Determine the [X, Y] coordinate at the center of the cell enclosing the given text.  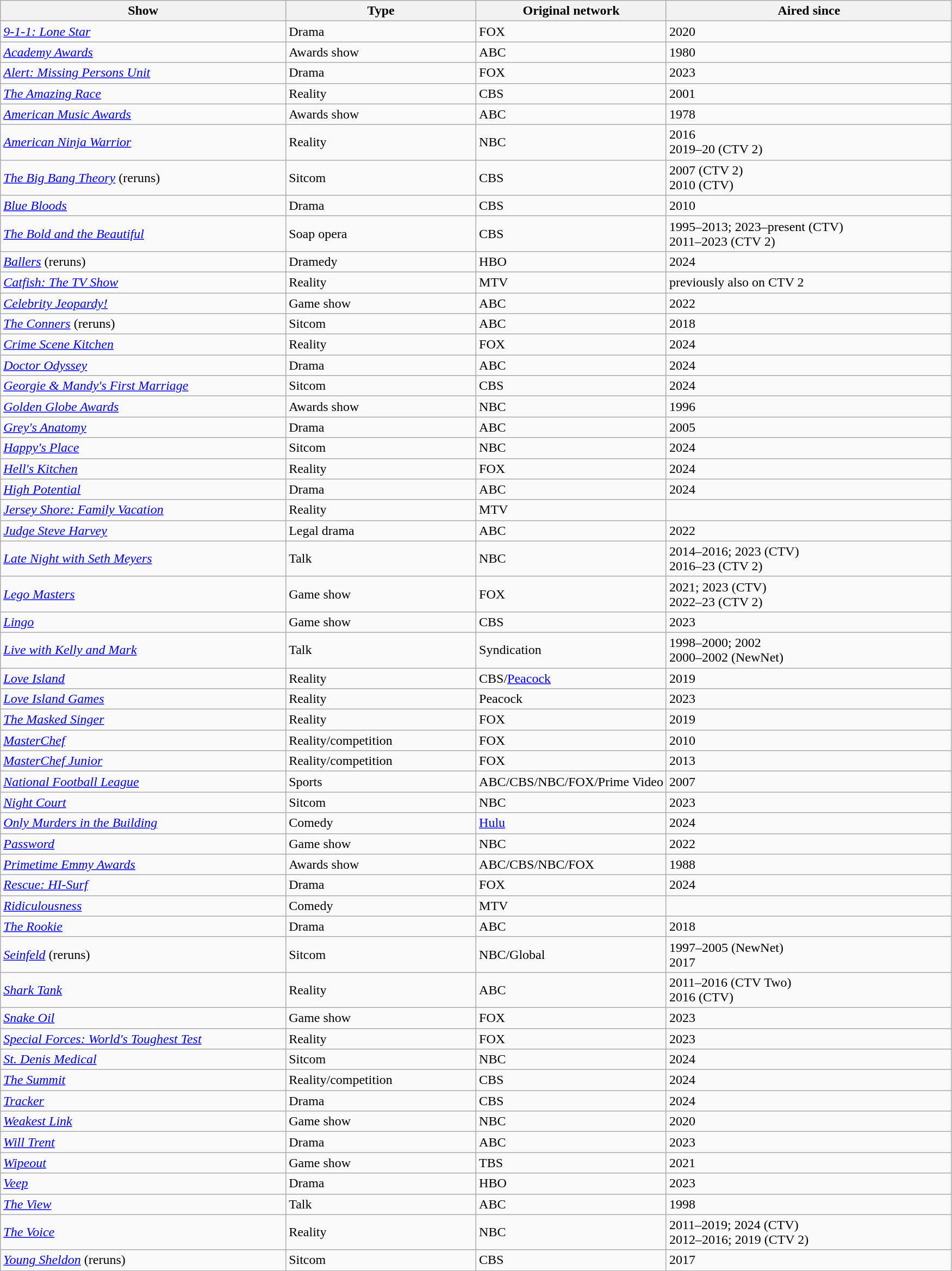
Ridiculousness [144, 906]
1980 [809, 52]
The Masked Singer [144, 720]
Crime Scene Kitchen [144, 345]
Snake Oil [144, 1018]
NBC/Global [571, 955]
1998–2000; 20022000–2002 (NewNet) [809, 650]
Love Island [144, 678]
Judge Steve Harvey [144, 531]
Weakest Link [144, 1122]
Veep [144, 1183]
20162019–20 (CTV 2) [809, 142]
Shark Tank [144, 989]
MasterChef [144, 740]
Syndication [571, 650]
Catfish: The TV Show [144, 282]
The View [144, 1204]
1997–2005 (NewNet)2017 [809, 955]
Sports [381, 782]
Hulu [571, 823]
Type [381, 11]
Dramedy [381, 261]
Rescue: HI-Surf [144, 885]
Lingo [144, 622]
St. Denis Medical [144, 1060]
Blue Bloods [144, 205]
Happy's Place [144, 448]
The Conners (reruns) [144, 324]
2007 [809, 782]
2011–2019; 2024 (CTV)2012–2016; 2019 (CTV 2) [809, 1232]
2014–2016; 2023 (CTV)2016–23 (CTV 2) [809, 559]
2001 [809, 94]
1988 [809, 864]
Academy Awards [144, 52]
Love Island Games [144, 699]
ABC/CBS/NBC/FOX [571, 864]
Celebrity Jeopardy! [144, 303]
Soap opera [381, 234]
Late Night with Seth Meyers [144, 559]
Password [144, 844]
The Amazing Race [144, 94]
Show [144, 11]
National Football League [144, 782]
TBS [571, 1163]
The Bold and the Beautiful [144, 234]
2013 [809, 761]
American Ninja Warrior [144, 142]
Golden Globe Awards [144, 407]
2005 [809, 427]
Wipeout [144, 1163]
Peacock [571, 699]
1998 [809, 1204]
1996 [809, 407]
previously also on CTV 2 [809, 282]
2021; 2023 (CTV)2022–23 (CTV 2) [809, 594]
Primetime Emmy Awards [144, 864]
2017 [809, 1260]
The Summit [144, 1080]
The Voice [144, 1232]
1995–2013; 2023–present (CTV)2011–2023 (CTV 2) [809, 234]
9-1-1: Lone Star [144, 32]
Lego Masters [144, 594]
Young Sheldon (reruns) [144, 1260]
2011–2016 (CTV Two)2016 (CTV) [809, 989]
The Big Bang Theory (reruns) [144, 177]
CBS/Peacock [571, 678]
Georgie & Mandy's First Marriage [144, 386]
Legal drama [381, 531]
Original network [571, 11]
Live with Kelly and Mark [144, 650]
MasterChef Junior [144, 761]
Special Forces: World's Toughest Test [144, 1039]
Grey's Anatomy [144, 427]
1978 [809, 114]
Aired since [809, 11]
Will Trent [144, 1142]
Alert: Missing Persons Unit [144, 73]
Ballers (reruns) [144, 261]
Tracker [144, 1101]
ABC/CBS/NBC/FOX/Prime Video [571, 782]
American Music Awards [144, 114]
High Potential [144, 489]
2007 (CTV 2)2010 (CTV) [809, 177]
Seinfeld (reruns) [144, 955]
Jersey Shore: Family Vacation [144, 510]
Only Murders in the Building [144, 823]
Hell's Kitchen [144, 469]
Night Court [144, 802]
The Rookie [144, 926]
2021 [809, 1163]
Doctor Odyssey [144, 365]
